Extract the (x, y) coordinate from the center of the cell holding the provided text.  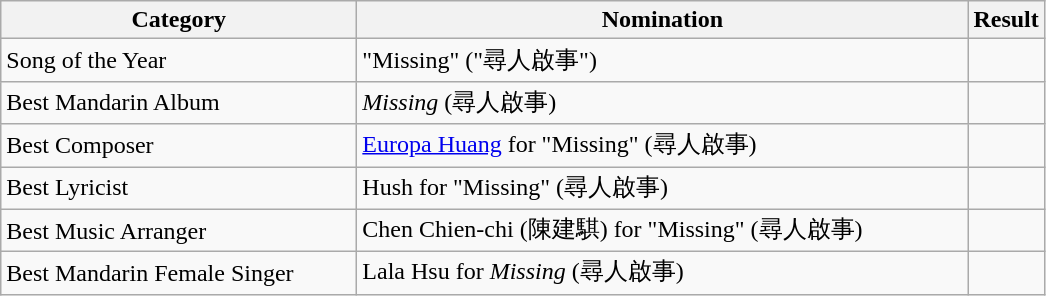
Category (179, 20)
Nomination (662, 20)
Result (1006, 20)
Chen Chien-chi (陳建騏) for "Missing" (尋人啟事) (662, 230)
"Missing" ("尋人啟事") (662, 60)
Best Composer (179, 146)
Hush for "Missing" (尋人啟事) (662, 188)
Best Mandarin Album (179, 102)
Best Mandarin Female Singer (179, 274)
Best Lyricist (179, 188)
Missing (尋人啟事) (662, 102)
Lala Hsu for Missing (尋人啟事) (662, 274)
Europa Huang for "Missing" (尋人啟事) (662, 146)
Song of the Year (179, 60)
Best Music Arranger (179, 230)
